Scan for the cell matching the given text and deliver its [X, Y] coordinate at center. 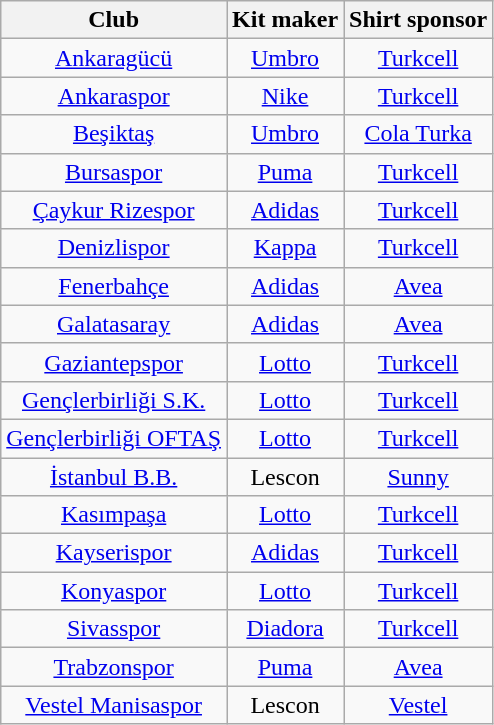
Trabzonspor [114, 667]
Club [114, 20]
Ankaragücü [114, 58]
Ankaraspor [114, 96]
Bursaspor [114, 172]
Shirt sponsor [418, 20]
Kayserispor [114, 553]
Galatasaray [114, 324]
Kit maker [286, 20]
Gaziantepspor [114, 362]
Cola Turka [418, 134]
Kasımpaşa [114, 515]
Gençlerbirliği S.K. [114, 400]
Fenerbahçe [114, 286]
Gençlerbirliği OFTAŞ [114, 438]
İstanbul B.B. [114, 477]
Nike [286, 96]
Diadora [286, 629]
Vestel Manisaspor [114, 705]
Çaykur Rizespor [114, 210]
Denizlispor [114, 248]
Sivasspor [114, 629]
Konyaspor [114, 591]
Beşiktaş [114, 134]
Vestel [418, 705]
Sunny [418, 477]
Kappa [286, 248]
